For the text-containing cell, return its midpoint in (X, Y) coordinate format. 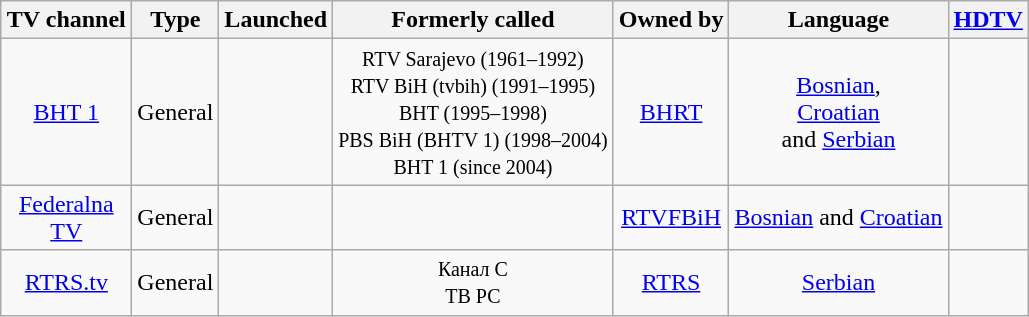
RTRS (671, 282)
HDTV (988, 20)
TV channel (66, 20)
BHT 1 (66, 112)
Канал СТВ РС (474, 282)
Formerly called (474, 20)
Serbian (838, 282)
RTV Sarajevo (1961–1992) RTV BiH (tvbih) (1991–1995) BHT (1995–1998) PBS BiH (BHTV 1) (1998–2004) BHT 1 (since 2004) (474, 112)
RTRS.tv (66, 282)
Federalna TV (66, 218)
Language (838, 20)
Type (176, 20)
Bosnian, Croatian and Serbian (838, 112)
Bosnian and Croatian (838, 218)
RTVFBiH (671, 218)
Launched (276, 20)
BHRT (671, 112)
Owned by (671, 20)
